Output the (X, Y) coordinate of the center of the cell containing the given text.  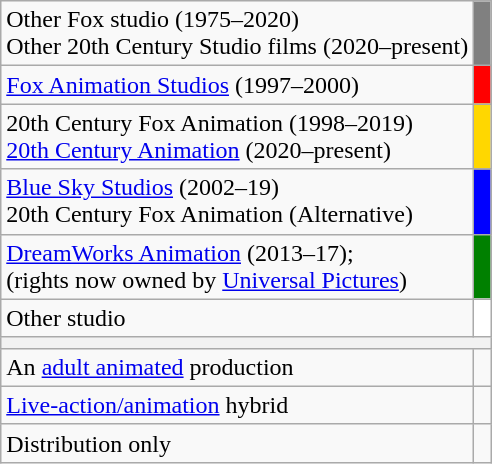
Other Fox studio (1975–2020)Other 20th Century Studio films (2020–present) (238, 34)
Fox Animation Studios (1997–2000) (238, 85)
Live-action/animation hybrid (238, 405)
Blue Sky Studios (2002–19)20th Century Fox Animation (Alternative) (238, 202)
DreamWorks Animation (2013–17);(rights now owned by Universal Pictures) (238, 266)
An adult animated production (238, 367)
Other studio (238, 318)
20th Century Fox Animation (1998–2019)20th Century Animation (2020–present) (238, 136)
Distribution only (238, 443)
